Return the (X, Y) coordinate for the center point of the cell that contains the specified text.  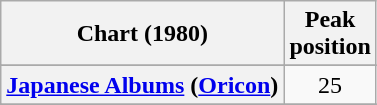
25 (330, 85)
Chart (1980) (142, 34)
Japanese Albums (Oricon) (142, 85)
Peakposition (330, 34)
